Scan for the cell matching the given text and deliver its (x, y) coordinate at center. 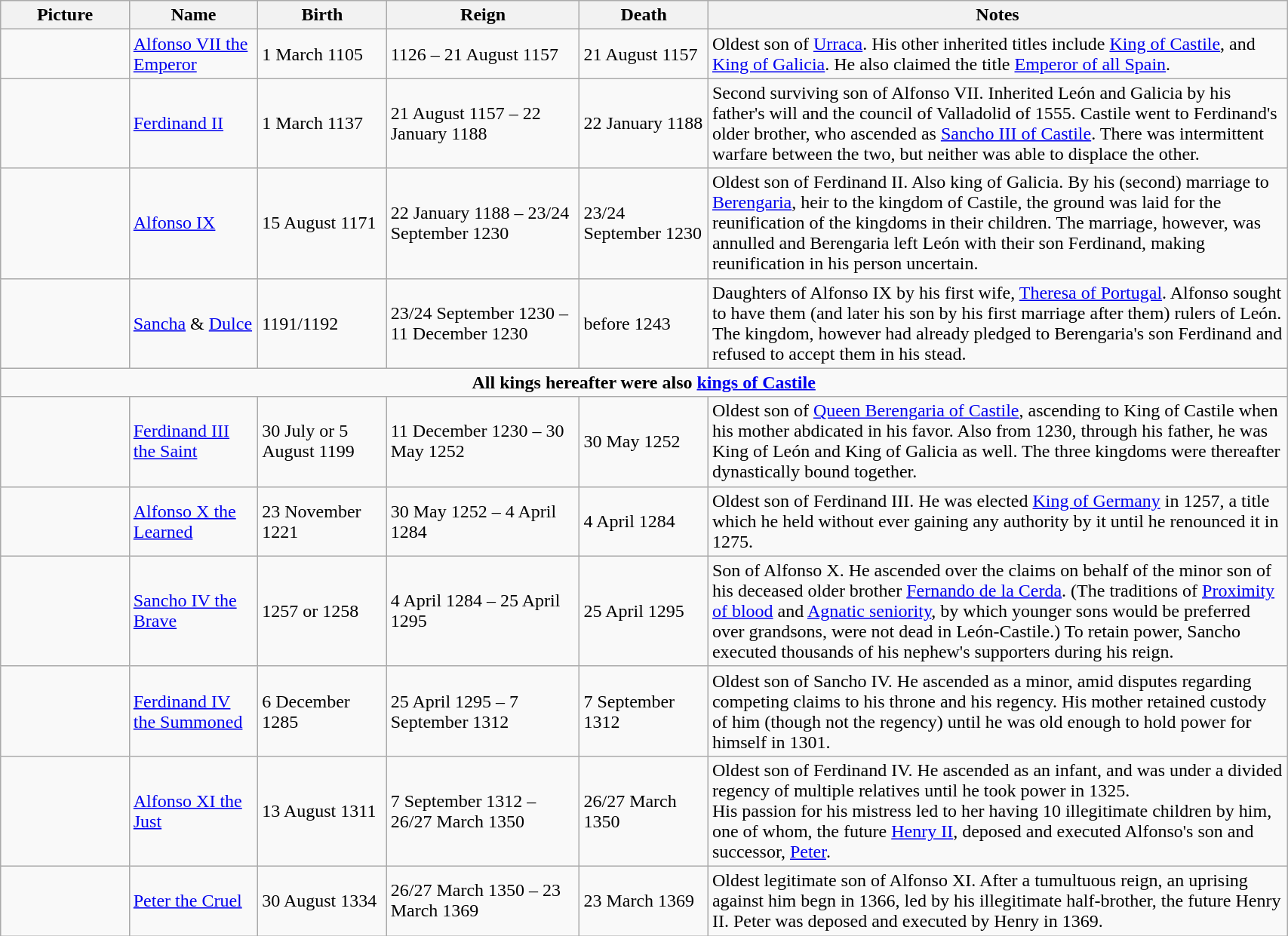
Sancho IV the Brave (193, 611)
30 August 1334 (322, 901)
All kings hereafter were also kings of Castile (644, 382)
Death (644, 15)
1257 or 1258 (322, 611)
Notes (998, 15)
30 July or 5 August 1199 (322, 442)
21 August 1157 – 22 January 1188 (483, 124)
13 August 1311 (322, 811)
Oldest son of Urraca. His other inherited titles include King of Castile, and King of Galicia. He also claimed the title Emperor of all Spain. (998, 54)
Birth (322, 15)
Picture (65, 15)
1 March 1137 (322, 124)
Ferdinand IV the Summoned (193, 710)
22 January 1188 (644, 124)
Ferdinand III the Saint (193, 442)
4 April 1284 (644, 521)
23/24 September 1230 (644, 223)
15 August 1171 (322, 223)
22 January 1188 – 23/24 September 1230 (483, 223)
Alfonso X the Learned (193, 521)
1126 – 21 August 1157 (483, 54)
7 September 1312 – 26/27 March 1350 (483, 811)
23/24 September 1230 – 11 December 1230 (483, 323)
11 December 1230 – 30 May 1252 (483, 442)
4 April 1284 – 25 April 1295 (483, 611)
Ferdinand II (193, 124)
1 March 1105 (322, 54)
Alfonso IX (193, 223)
25 April 1295 (644, 611)
23 November 1221 (322, 521)
26/27 March 1350 – 23 March 1369 (483, 901)
Peter the Cruel (193, 901)
26/27 March 1350 (644, 811)
Alfonso XI the Just (193, 811)
Reign (483, 15)
25 April 1295 – 7 September 1312 (483, 710)
23 March 1369 (644, 901)
Name (193, 15)
Alfonso VII the Emperor (193, 54)
21 August 1157 (644, 54)
1191/1192 (322, 323)
30 May 1252 – 4 April 1284 (483, 521)
6 December 1285 (322, 710)
7 September 1312 (644, 710)
Sancha & Dulce (193, 323)
before 1243 (644, 323)
30 May 1252 (644, 442)
